Detect which cell encompasses the target text, then output its (x, y) center coordinate. 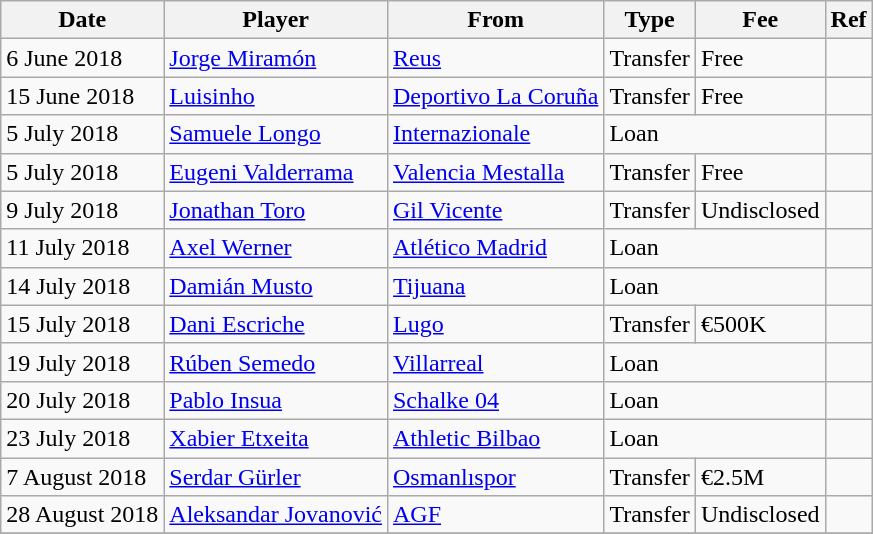
6 June 2018 (82, 58)
Fee (760, 20)
Villarreal (495, 362)
Type (650, 20)
Gil Vicente (495, 210)
Xabier Etxeita (276, 438)
14 July 2018 (82, 286)
Jonathan Toro (276, 210)
Rúben Semedo (276, 362)
9 July 2018 (82, 210)
Eugeni Valderrama (276, 172)
Damián Musto (276, 286)
Jorge Miramón (276, 58)
Lugo (495, 324)
7 August 2018 (82, 477)
Valencia Mestalla (495, 172)
15 June 2018 (82, 96)
15 July 2018 (82, 324)
Tijuana (495, 286)
Dani Escriche (276, 324)
23 July 2018 (82, 438)
20 July 2018 (82, 400)
From (495, 20)
Schalke 04 (495, 400)
Athletic Bilbao (495, 438)
Date (82, 20)
Reus (495, 58)
Atlético Madrid (495, 248)
19 July 2018 (82, 362)
Player (276, 20)
Aleksandar Jovanović (276, 515)
Internazionale (495, 134)
€500K (760, 324)
Osmanlıspor (495, 477)
Samuele Longo (276, 134)
Axel Werner (276, 248)
Serdar Gürler (276, 477)
€2.5M (760, 477)
AGF (495, 515)
Deportivo La Coruña (495, 96)
28 August 2018 (82, 515)
11 July 2018 (82, 248)
Luisinho (276, 96)
Ref (848, 20)
Pablo Insua (276, 400)
